Return the (x, y) coordinate for the center point of the cell that contains the specified text.  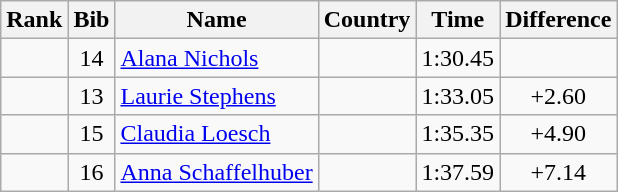
13 (92, 96)
Bib (92, 20)
Alana Nichols (216, 58)
Time (458, 20)
16 (92, 172)
Country (367, 20)
Rank (34, 20)
Claudia Loesch (216, 134)
Laurie Stephens (216, 96)
Anna Schaffelhuber (216, 172)
+4.90 (558, 134)
Name (216, 20)
1:33.05 (458, 96)
+7.14 (558, 172)
14 (92, 58)
1:35.35 (458, 134)
1:37.59 (458, 172)
15 (92, 134)
Difference (558, 20)
1:30.45 (458, 58)
+2.60 (558, 96)
